Scan for the cell matching the given text and deliver its (x, y) coordinate at center. 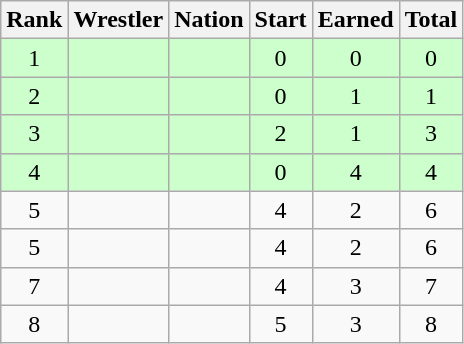
Nation (209, 20)
Wrestler (118, 20)
Rank (34, 20)
Start (280, 20)
Total (431, 20)
Earned (356, 20)
